Scan for the cell matching the given text and deliver its (X, Y) coordinate at center. 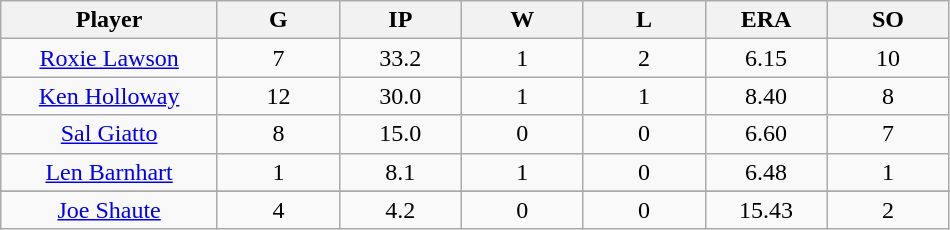
W (522, 20)
Joe Shaute (110, 210)
12 (278, 96)
Roxie Lawson (110, 58)
Ken Holloway (110, 96)
6.15 (766, 58)
15.43 (766, 210)
4 (278, 210)
30.0 (400, 96)
6.60 (766, 134)
Len Barnhart (110, 172)
10 (888, 58)
IP (400, 20)
Player (110, 20)
15.0 (400, 134)
33.2 (400, 58)
G (278, 20)
Sal Giatto (110, 134)
SO (888, 20)
4.2 (400, 210)
ERA (766, 20)
6.48 (766, 172)
8.1 (400, 172)
8.40 (766, 96)
L (644, 20)
